Determine the (x, y) coordinate at the center of the cell enclosing the given text.  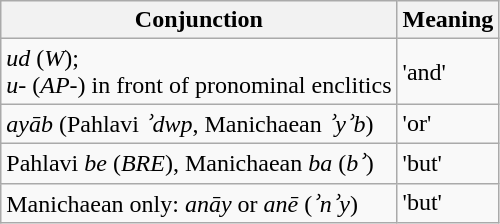
Meaning (448, 20)
Manichaean only: anāy or anē (ʾnʾy) (199, 203)
Conjunction (199, 20)
'or' (448, 124)
ayāb (Pahlavi ʾdwp, Manichaean ʾyʾb) (199, 124)
Pahlavi be (BRE), Manichaean ba (bʾ) (199, 163)
'and' (448, 72)
ud (W);u- (AP-) in front of pronominal enclitics (199, 72)
